Scan for the cell matching the given text and deliver its (x, y) coordinate at center. 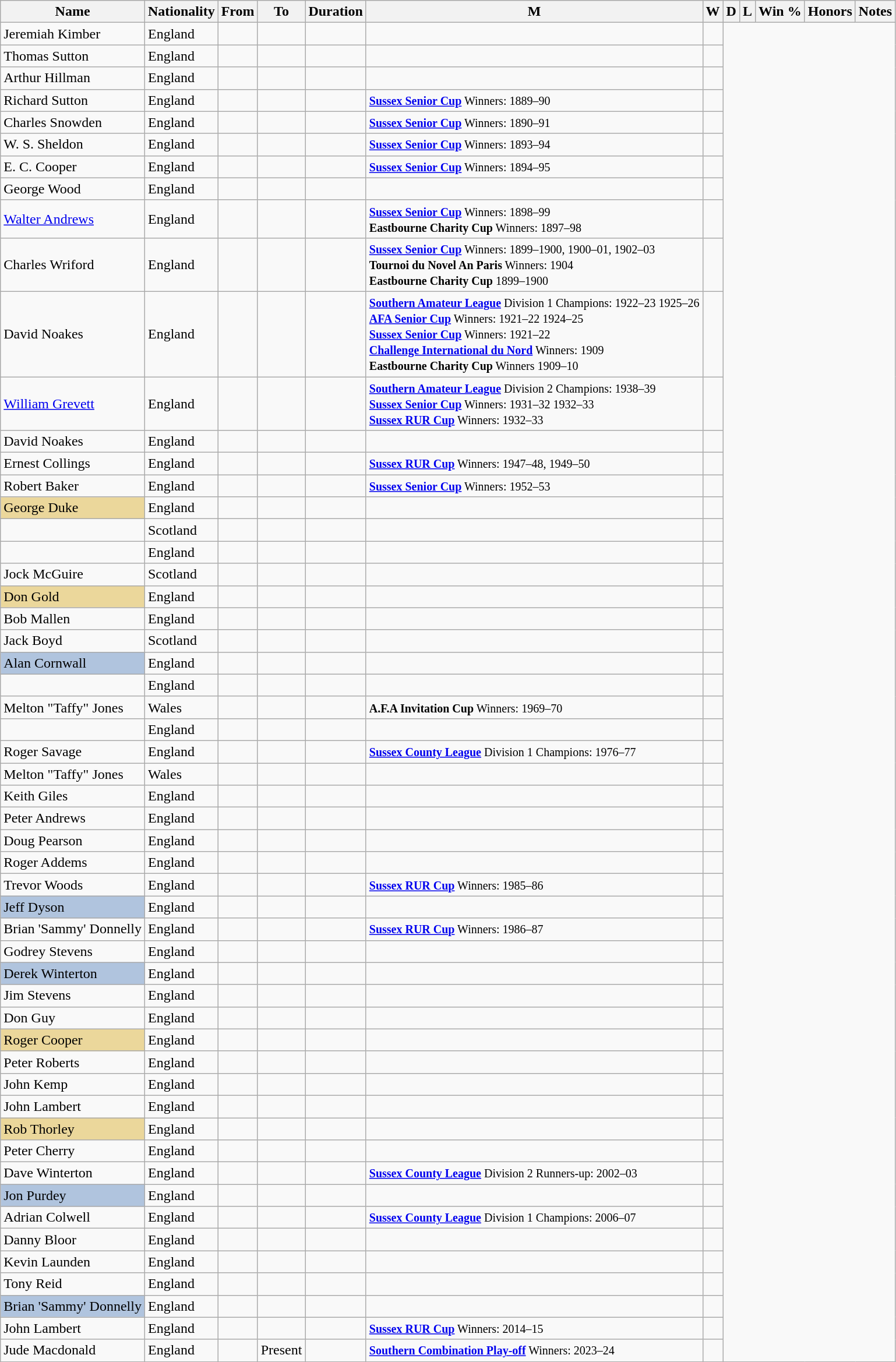
Charles Wriford (73, 264)
Jock McGuire (73, 574)
George Duke (73, 508)
Don Gold (73, 597)
From (238, 12)
Kevin Launden (73, 1262)
Sussex RUR Cup Winners: 1985–86 (534, 885)
Alan Cornwall (73, 663)
Present (281, 1350)
Win % (781, 12)
Adrian Colwell (73, 1218)
George Wood (73, 189)
Arthur Hillman (73, 78)
Trevor Woods (73, 885)
Southern Amateur League Division 2 Champions: 1938–39 Sussex Senior Cup Winners: 1931–32 1932–33Sussex RUR Cup Winners: 1932–33 (534, 403)
Ernest Collings (73, 464)
Sussex Senior Cup Winners: 1894–95 (534, 167)
William Grevett (73, 403)
Peter Cherry (73, 1151)
Peter Roberts (73, 1062)
Sussex Senior Cup Winners: 1898–99Eastbourne Charity Cup Winners: 1897–98 (534, 219)
Name (73, 12)
Jim Stevens (73, 996)
Notes (875, 12)
M (534, 12)
W (713, 12)
Jeremiah Kimber (73, 34)
Danny Bloor (73, 1240)
Sussex Senior Cup Winners: 1889–90 (534, 100)
John Kemp (73, 1084)
Nationality (181, 12)
Sussex Senior Cup Winners: 1893–94 (534, 144)
Tony Reid (73, 1284)
Sussex Senior Cup Winners: 1890–91 (534, 122)
L (747, 12)
E. C. Cooper (73, 167)
Sussex County League Division 1 Champions: 1976–77 (534, 751)
Sussex RUR Cup Winners: 1986–87 (534, 929)
Don Guy (73, 1018)
Sussex Senior Cup Winners: 1899–1900, 1900–01, 1902–03Tournoi du Novel An Paris Winners: 1904Eastbourne Charity Cup 1899–1900 (534, 264)
Sussex RUR Cup Winners: 2014–15 (534, 1328)
Jude Macdonald (73, 1350)
Southern Combination Play-off Winners: 2023–24 (534, 1350)
Sussex County League Division 2 Runners-up: 2002–03 (534, 1173)
Derek Winterton (73, 973)
D (731, 12)
Richard Sutton (73, 100)
W. S. Sheldon (73, 144)
Dave Winterton (73, 1173)
Roger Savage (73, 751)
Doug Pearson (73, 841)
Keith Giles (73, 796)
Duration (336, 12)
To (281, 12)
Robert Baker (73, 486)
Roger Cooper (73, 1040)
Jack Boyd (73, 641)
Rob Thorley (73, 1128)
Thomas Sutton (73, 56)
Sussex County League Division 1 Champions: 2006–07 (534, 1218)
Jeff Dyson (73, 907)
Bob Mallen (73, 619)
Walter Andrews (73, 219)
Jon Purdey (73, 1195)
Sussex RUR Cup Winners: 1947–48, 1949–50 (534, 464)
Charles Snowden (73, 122)
Peter Andrews (73, 818)
Sussex Senior Cup Winners: 1952–53 (534, 486)
Honors (830, 12)
Godrey Stevens (73, 951)
A.F.A Invitation Cup Winners: 1969–70 (534, 707)
Roger Addems (73, 863)
